Extract the (X, Y) coordinate from the center of the cell holding the provided text.  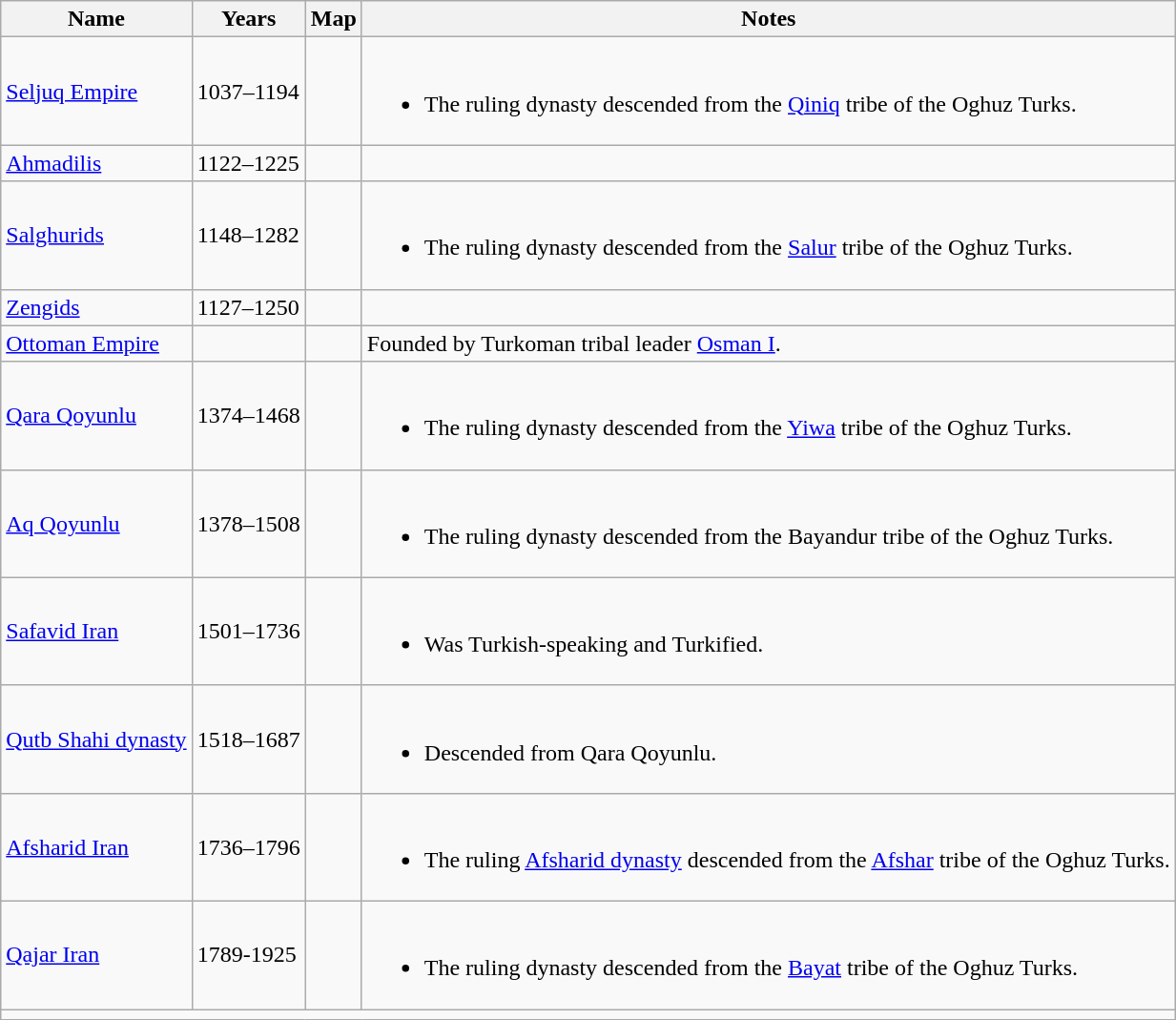
The ruling dynasty descended from the Salur tribe of the Oghuz Turks. (769, 235)
Ottoman Empire (96, 343)
Qara Qoyunlu (96, 416)
Ahmadilis (96, 163)
Zengids (96, 307)
1518–1687 (248, 739)
1148–1282 (248, 235)
The ruling Afsharid dynasty descended from the Afshar tribe of the Oghuz Turks. (769, 847)
1736–1796 (248, 847)
1127–1250 (248, 307)
1378–1508 (248, 523)
Salghurids (96, 235)
The ruling dynasty descended from the Bayandur tribe of the Oghuz Turks. (769, 523)
Years (248, 19)
1374–1468 (248, 416)
Qajar Iran (96, 954)
Map (334, 19)
The ruling dynasty descended from the Yiwa tribe of the Oghuz Turks. (769, 416)
Aq Qoyunlu (96, 523)
The ruling dynasty descended from the Qiniq tribe of the Oghuz Turks. (769, 92)
Seljuq Empire (96, 92)
Descended from Qara Qoyunlu. (769, 739)
Name (96, 19)
1501–1736 (248, 632)
The ruling dynasty descended from the Bayat tribe of the Oghuz Turks. (769, 954)
1789-1925 (248, 954)
Founded by Turkoman tribal leader Osman I. (769, 343)
Afsharid Iran (96, 847)
1122–1225 (248, 163)
Qutb Shahi dynasty (96, 739)
Notes (769, 19)
Was Turkish-speaking and Turkified. (769, 632)
1037–1194 (248, 92)
Safavid Iran (96, 632)
